Capture the cell that displays the provided text and extract its (x, y) central coordinate. 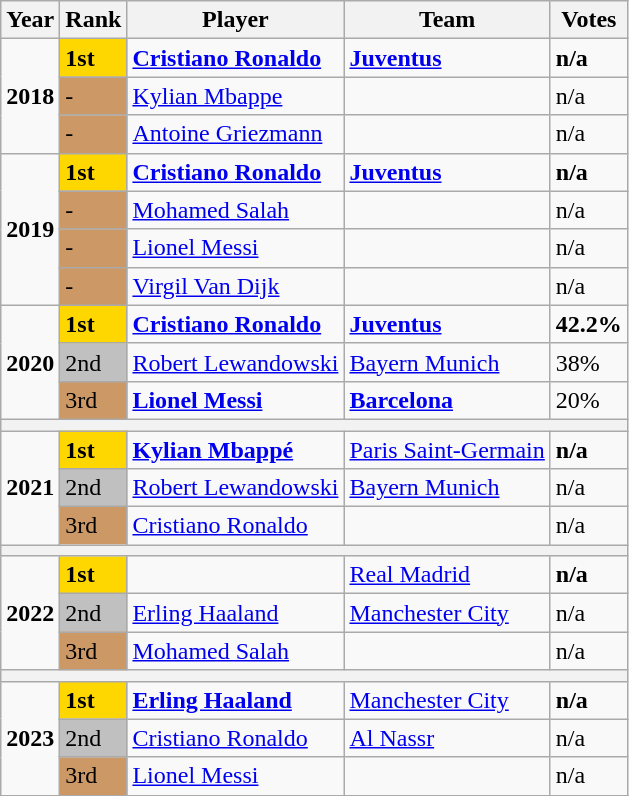
2019 (30, 229)
Team (447, 20)
Kylian Mbappé (236, 449)
2023 (30, 738)
Kylian Mbappe (236, 96)
Al Nassr (447, 738)
2020 (30, 362)
Barcelona (447, 400)
2022 (30, 613)
Virgil Van Dijk (236, 286)
Votes (588, 20)
Player (236, 20)
20% (588, 400)
2018 (30, 96)
Paris Saint-Germain (447, 449)
42.2% (588, 324)
Real Madrid (447, 575)
Rank (94, 20)
2021 (30, 487)
Year (30, 20)
38% (588, 362)
Antoine Griezmann (236, 134)
